Provide the (X, Y) coordinate of the cell's center where the given text is located.  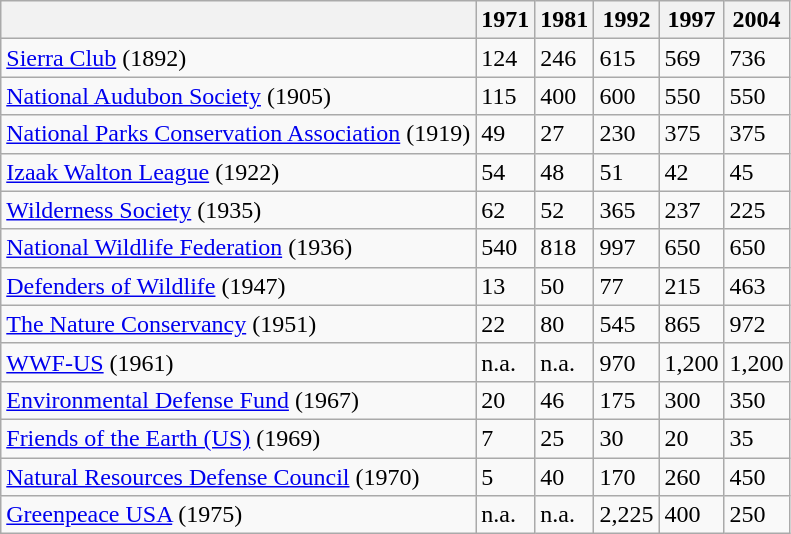
115 (506, 96)
46 (564, 400)
25 (564, 438)
52 (564, 210)
170 (626, 477)
600 (626, 96)
545 (626, 324)
997 (626, 248)
Greenpeace USA (1975) (238, 515)
2,225 (626, 515)
22 (506, 324)
569 (692, 58)
National Audubon Society (1905) (238, 96)
27 (564, 134)
62 (506, 210)
54 (506, 172)
237 (692, 210)
230 (626, 134)
970 (626, 362)
30 (626, 438)
42 (692, 172)
51 (626, 172)
1997 (692, 20)
Izaak Walton League (1922) (238, 172)
450 (756, 477)
5 (506, 477)
736 (756, 58)
Sierra Club (1892) (238, 58)
77 (626, 286)
The Nature Conservancy (1951) (238, 324)
2004 (756, 20)
865 (692, 324)
Defenders of Wildlife (1947) (238, 286)
35 (756, 438)
National Wildlife Federation (1936) (238, 248)
818 (564, 248)
215 (692, 286)
80 (564, 324)
13 (506, 286)
615 (626, 58)
124 (506, 58)
7 (506, 438)
175 (626, 400)
972 (756, 324)
Wilderness Society (1935) (238, 210)
40 (564, 477)
1981 (564, 20)
45 (756, 172)
246 (564, 58)
Environmental Defense Fund (1967) (238, 400)
260 (692, 477)
National Parks Conservation Association (1919) (238, 134)
WWF-US (1961) (238, 362)
365 (626, 210)
250 (756, 515)
463 (756, 286)
225 (756, 210)
1971 (506, 20)
350 (756, 400)
300 (692, 400)
49 (506, 134)
48 (564, 172)
Natural Resources Defense Council (1970) (238, 477)
1992 (626, 20)
540 (506, 248)
50 (564, 286)
Friends of the Earth (US) (1969) (238, 438)
